Capture the cell that displays the provided text and extract its (x, y) central coordinate. 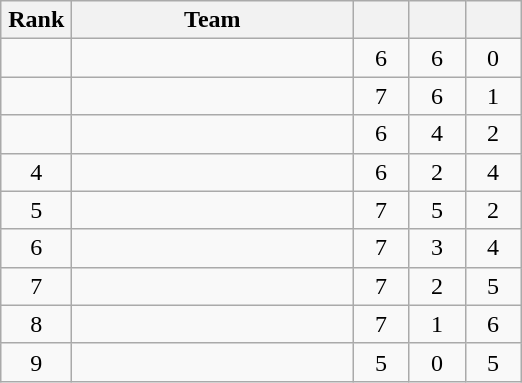
8 (36, 324)
Team (212, 20)
Rank (36, 20)
3 (437, 248)
9 (36, 362)
